Identify which cell holds the provided text, then report its [X, Y] central coordinate. 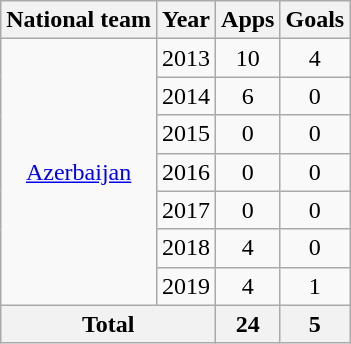
Azerbaijan [79, 172]
2015 [186, 134]
6 [248, 96]
Apps [248, 20]
2016 [186, 172]
Total [108, 324]
2014 [186, 96]
2017 [186, 210]
2013 [186, 58]
2019 [186, 286]
1 [315, 286]
5 [315, 324]
Goals [315, 20]
National team [79, 20]
Year [186, 20]
10 [248, 58]
24 [248, 324]
2018 [186, 248]
